Return [X, Y] of the center of cell containing provided text 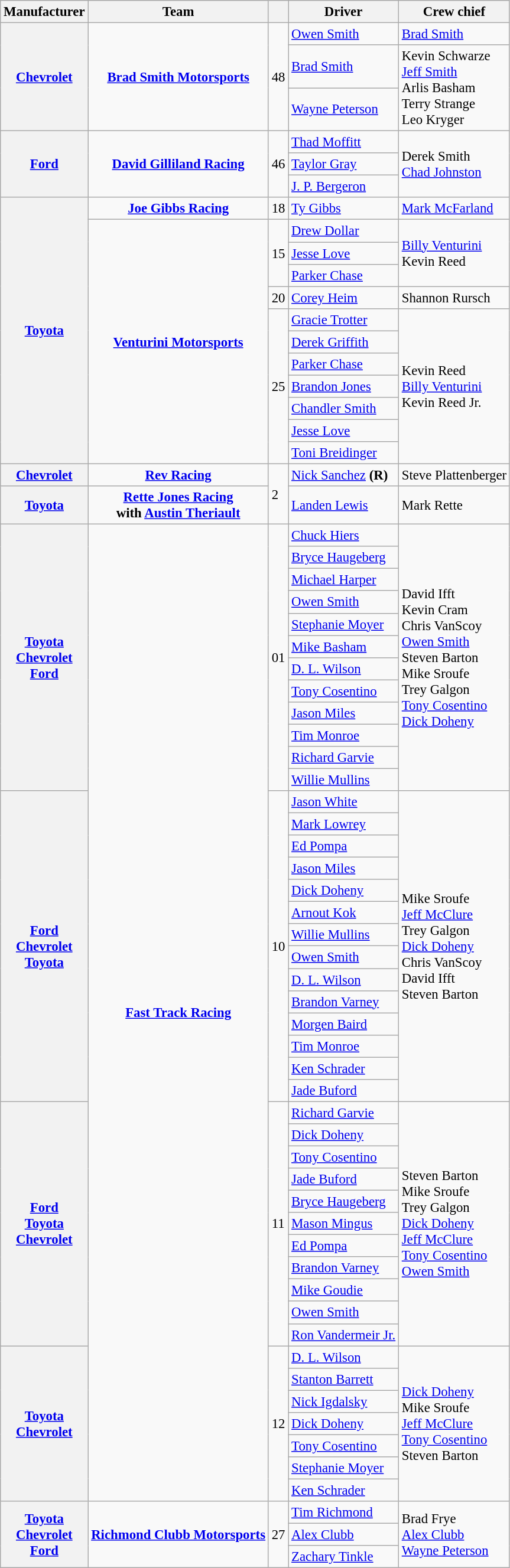
Mark Lowrey [344, 824]
Mike Sroufe Jeff McClure Trey Galgon Dick Doheny Chris VanScoy David Ifft Steven Barton [454, 946]
Dick Doheny Mike Sroufe Jeff McClure Tony Cosentino Steven Barton [454, 1423]
10 [278, 946]
Taylor Gray [344, 164]
Tim Richmond [344, 1512]
46 [278, 164]
Ron Vandermeir Jr. [344, 1335]
Mason Mingus [344, 1224]
Steve Plattenberger [454, 475]
Manufacturer [44, 12]
Gracie Trotter [344, 320]
Alex Clubb [344, 1535]
David Gilliland Racing [178, 164]
Mike Goudie [344, 1290]
15 [278, 253]
Steven Barton Mike Sroufe Trey Galgon Dick Doheny Jeff McClure Tony Cosentino Owen Smith [454, 1224]
20 [278, 298]
12 [278, 1423]
Michael Harper [344, 580]
Jason White [344, 802]
J. P. Bergeron [344, 187]
Crew chief [454, 12]
Venturini Motorsports [178, 342]
01 [278, 658]
Corey Heim [344, 298]
Derek Smith Chad Johnston [454, 164]
Stanton Barrett [344, 1379]
Arnout Kok [344, 913]
Zachary Tinkle [344, 1557]
Drew Dollar [344, 231]
Wayne Peterson [344, 110]
Toyota Chevrolet [44, 1423]
Ford Chevrolet Toyota [44, 946]
Shannon Rursch [454, 298]
Mark McFarland [454, 208]
Chuck Hiers [344, 536]
Joe Gibbs Racing [178, 208]
Mark Rette [454, 506]
18 [278, 208]
Billy Venturini Kevin Reed [454, 253]
Richmond Clubb Motorsports [178, 1534]
Ford [44, 164]
Nick Igdalsky [344, 1401]
Rev Racing [178, 475]
Derek Griffith [344, 342]
Rette Jones Racing with Austin Theriault [178, 506]
Ty Gibbs [344, 208]
Kevin Schwarze Jeff Smith Arlis Basham Terry Strange Leo Kryger [454, 88]
Driver [344, 12]
Brad Smith Motorsports [178, 77]
Nick Sanchez (R) [344, 475]
48 [278, 77]
Morgen Baird [344, 1024]
Brad Frye Alex Clubb Wayne Peterson [454, 1534]
Landen Lewis [344, 506]
David Ifft Kevin Cram Chris VanScoy Owen Smith Steven Barton Mike Sroufe Trey Galgon Tony Cosentino Dick Doheny [454, 658]
Fast Track Racing [178, 1013]
Thad Moffitt [344, 142]
Mike Basham [344, 647]
27 [278, 1534]
11 [278, 1224]
Team [178, 12]
Kevin Reed Billy Venturini Kevin Reed Jr. [454, 386]
Chandler Smith [344, 409]
Toni Breidinger [344, 453]
25 [278, 386]
Brandon Jones [344, 386]
2 [278, 494]
Ford Toyota Chevrolet [44, 1224]
